Determine the [X, Y] coordinate at the center of the cell enclosing the given text.  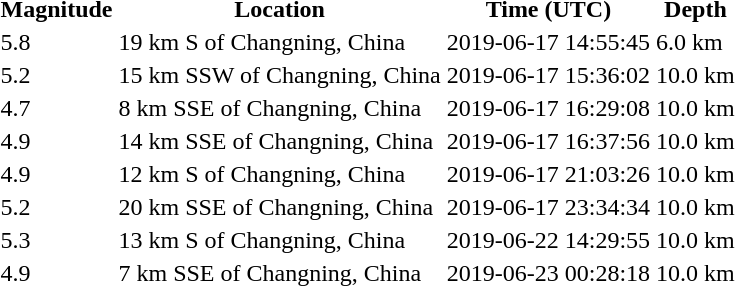
2019-06-17 15:36:02 [548, 75]
2019-06-17 14:55:45 [548, 42]
12 km S of Changning, China [280, 174]
2019-06-22 14:29:55 [548, 240]
8 km SSE of Changning, China [280, 108]
14 km SSE of Changning, China [280, 141]
2019-06-17 16:29:08 [548, 108]
2019-06-17 21:03:26 [548, 174]
2019-06-17 16:37:56 [548, 141]
2019-06-17 23:34:34 [548, 207]
15 km SSW of Changning, China [280, 75]
13 km S of Changning, China [280, 240]
19 km S of Changning, China [280, 42]
20 km SSE of Changning, China [280, 207]
